For the text-containing cell, return its midpoint in (X, Y) coordinate format. 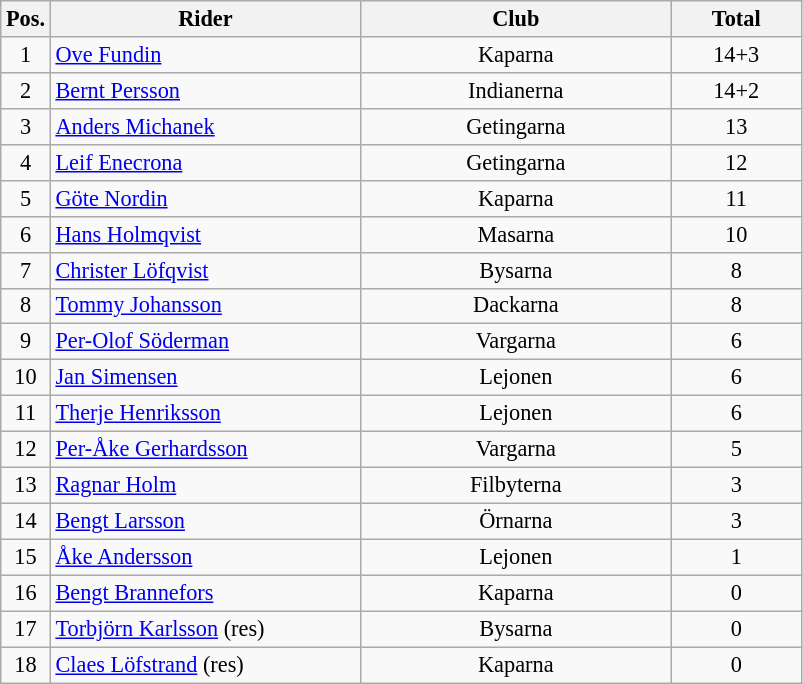
14+3 (736, 55)
Jan Simensen (205, 378)
15 (26, 557)
Christer Löfqvist (205, 270)
Anders Michanek (205, 126)
Dackarna (516, 306)
Leif Enecrona (205, 162)
Åke Andersson (205, 557)
Hans Holmqvist (205, 234)
Per-Olof Söderman (205, 342)
2 (26, 90)
14+2 (736, 90)
4 (26, 162)
Örnarna (516, 521)
Bernt Persson (205, 90)
Claes Löfstrand (res) (205, 665)
Bengt Brannefors (205, 593)
18 (26, 665)
Indianerna (516, 90)
Masarna (516, 234)
9 (26, 342)
Göte Nordin (205, 198)
Filbyterna (516, 485)
Total (736, 19)
Rider (205, 19)
Bengt Larsson (205, 521)
14 (26, 521)
Per-Åke Gerhardsson (205, 450)
Therje Henriksson (205, 414)
Ove Fundin (205, 55)
Pos. (26, 19)
Torbjörn Karlsson (res) (205, 629)
16 (26, 593)
17 (26, 629)
Tommy Johansson (205, 306)
Ragnar Holm (205, 485)
Club (516, 19)
7 (26, 270)
